Identify which cell holds the provided text, then report its (x, y) central coordinate. 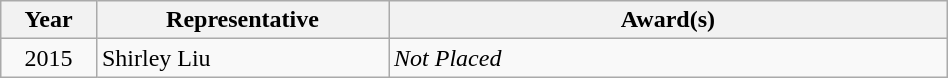
Award(s) (668, 20)
Year (49, 20)
Not Placed (668, 58)
Representative (242, 20)
2015 (49, 58)
Shirley Liu (242, 58)
